Scan for the cell matching the given text and deliver its (x, y) coordinate at center. 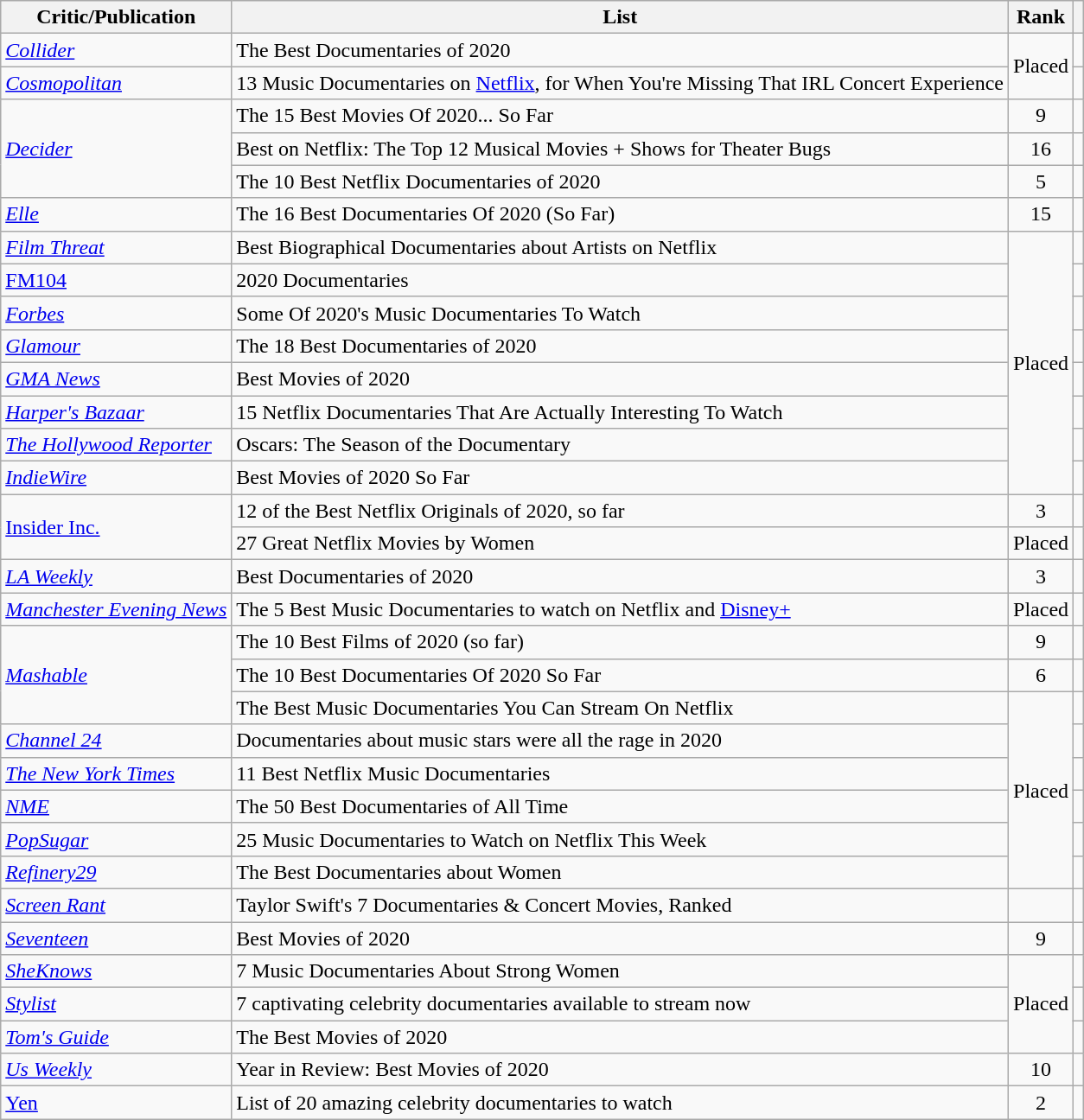
The 50 Best Documentaries of All Time (621, 806)
Decider (116, 149)
7 captivating celebrity documentaries available to stream now (621, 1004)
The 10 Best Netflix Documentaries of 2020 (621, 181)
PopSugar (116, 839)
List of 20 amazing celebrity documentaries to watch (621, 1103)
The 18 Best Documentaries of 2020 (621, 346)
GMA News (116, 379)
Refinery29 (116, 872)
Channel 24 (116, 741)
Us Weekly (116, 1070)
Tom's Guide (116, 1037)
10 (1041, 1070)
The New York Times (116, 773)
Cosmopolitan (116, 83)
Documentaries about music stars were all the rage in 2020 (621, 741)
The 10 Best Films of 2020 (so far) (621, 642)
The 5 Best Music Documentaries to watch on Netflix and Disney+ (621, 609)
Seventeen (116, 938)
The Best Music Documentaries You Can Stream On Netflix (621, 708)
The 16 Best Documentaries Of 2020 (So Far) (621, 214)
Screen Rant (116, 905)
Elle (116, 214)
NME (116, 806)
Harper's Bazaar (116, 412)
Taylor Swift's 7 Documentaries & Concert Movies, Ranked (621, 905)
List (621, 17)
FM104 (116, 280)
SheKnows (116, 971)
2 (1041, 1103)
Stylist (116, 1004)
Collider (116, 50)
27 Great Netflix Movies by Women (621, 544)
Critic/Publication (116, 17)
Year in Review: Best Movies of 2020 (621, 1070)
Yen (116, 1103)
Best Biographical Documentaries about Artists on Netflix (621, 247)
The Best Documentaries about Women (621, 872)
Best Documentaries of 2020 (621, 576)
Rank (1041, 17)
The 10 Best Documentaries Of 2020 So Far (621, 675)
7 Music Documentaries About Strong Women (621, 971)
Forbes (116, 313)
The Best Movies of 2020 (621, 1037)
Film Threat (116, 247)
Best Movies of 2020 So Far (621, 478)
15 (1041, 214)
Mashable (116, 675)
IndieWire (116, 478)
5 (1041, 181)
2020 Documentaries (621, 280)
The Best Documentaries of 2020 (621, 50)
Insider Inc. (116, 527)
16 (1041, 149)
25 Music Documentaries to Watch on Netflix This Week (621, 839)
Some Of 2020's Music Documentaries To Watch (621, 313)
The 15 Best Movies Of 2020... So Far (621, 116)
The Hollywood Reporter (116, 445)
LA Weekly (116, 576)
15 Netflix Documentaries That Are Actually Interesting To Watch (621, 412)
Glamour (116, 346)
6 (1041, 675)
Best on Netflix: The Top 12 Musical Movies + Shows for Theater Bugs (621, 149)
Manchester Evening News (116, 609)
12 of the Best Netflix Originals of 2020, so far (621, 511)
11 Best Netflix Music Documentaries (621, 773)
Oscars: The Season of the Documentary (621, 445)
13 Music Documentaries on Netflix, for When You're Missing That IRL Concert Experience (621, 83)
